Scan for the cell matching the given text and deliver its [X, Y] coordinate at center. 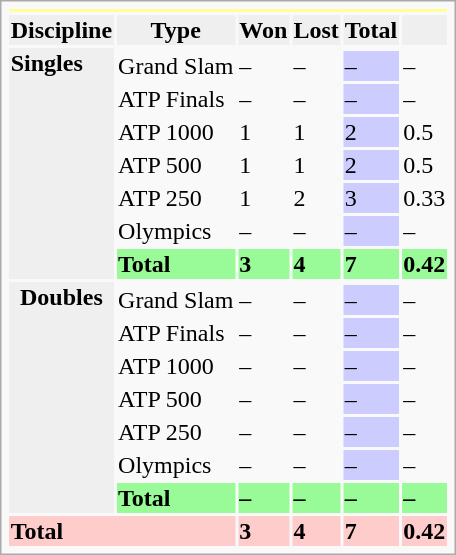
Won [264, 30]
Lost [316, 30]
Type [176, 30]
Singles [61, 164]
0.33 [424, 198]
Discipline [61, 30]
Doubles [61, 398]
